Provide the (X, Y) coordinate of the cell's center where the given text is located.  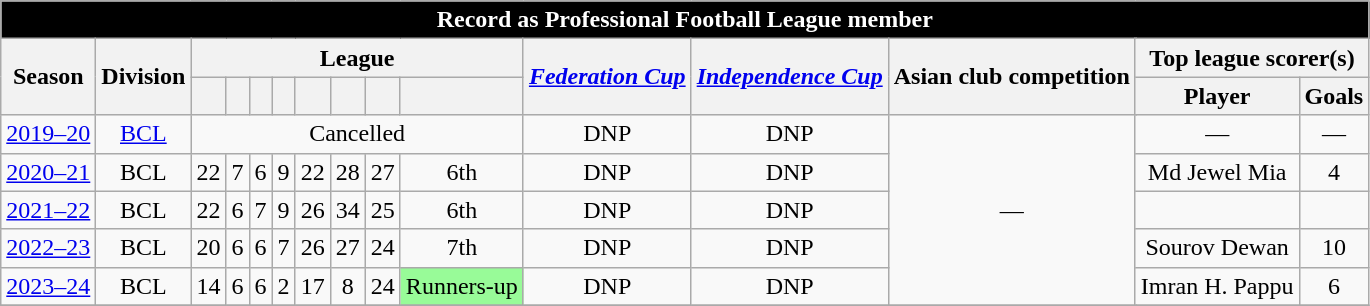
2023–24 (48, 286)
14 (208, 286)
Federation Cup (607, 77)
Division (144, 77)
2019–20 (48, 134)
Goals (1334, 96)
Md Jewel Mia (1217, 172)
Imran H. Pappu (1217, 286)
34 (348, 210)
Record as Professional Football League member (685, 20)
Independence Cup (790, 77)
7th (462, 248)
Cancelled (357, 134)
2021–22 (48, 210)
20 (208, 248)
Season (48, 77)
4 (1334, 172)
10 (1334, 248)
2 (284, 286)
25 (382, 210)
2020–21 (48, 172)
Asian club competition (1012, 77)
8 (348, 286)
Runners-up (462, 286)
17 (312, 286)
28 (348, 172)
League (357, 58)
Player (1217, 96)
Top league scorer(s) (1252, 58)
2022–23 (48, 248)
Sourov Dewan (1217, 248)
